Provide the (X, Y) coordinate of the cell's center where the given text is located.  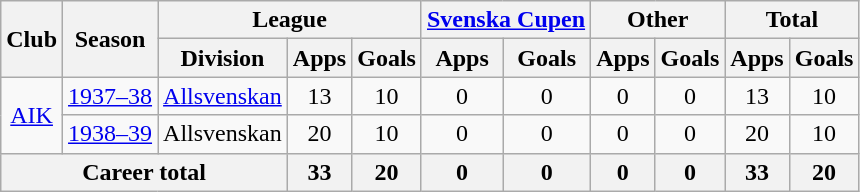
1938–39 (110, 134)
Total (792, 20)
Svenska Cupen (506, 20)
Other (658, 20)
AIK (32, 115)
League (290, 20)
Season (110, 39)
Club (32, 39)
Division (223, 58)
1937–38 (110, 96)
Career total (144, 172)
